Find where the given text appears and provide that cell's center as [X, Y] coordinate. 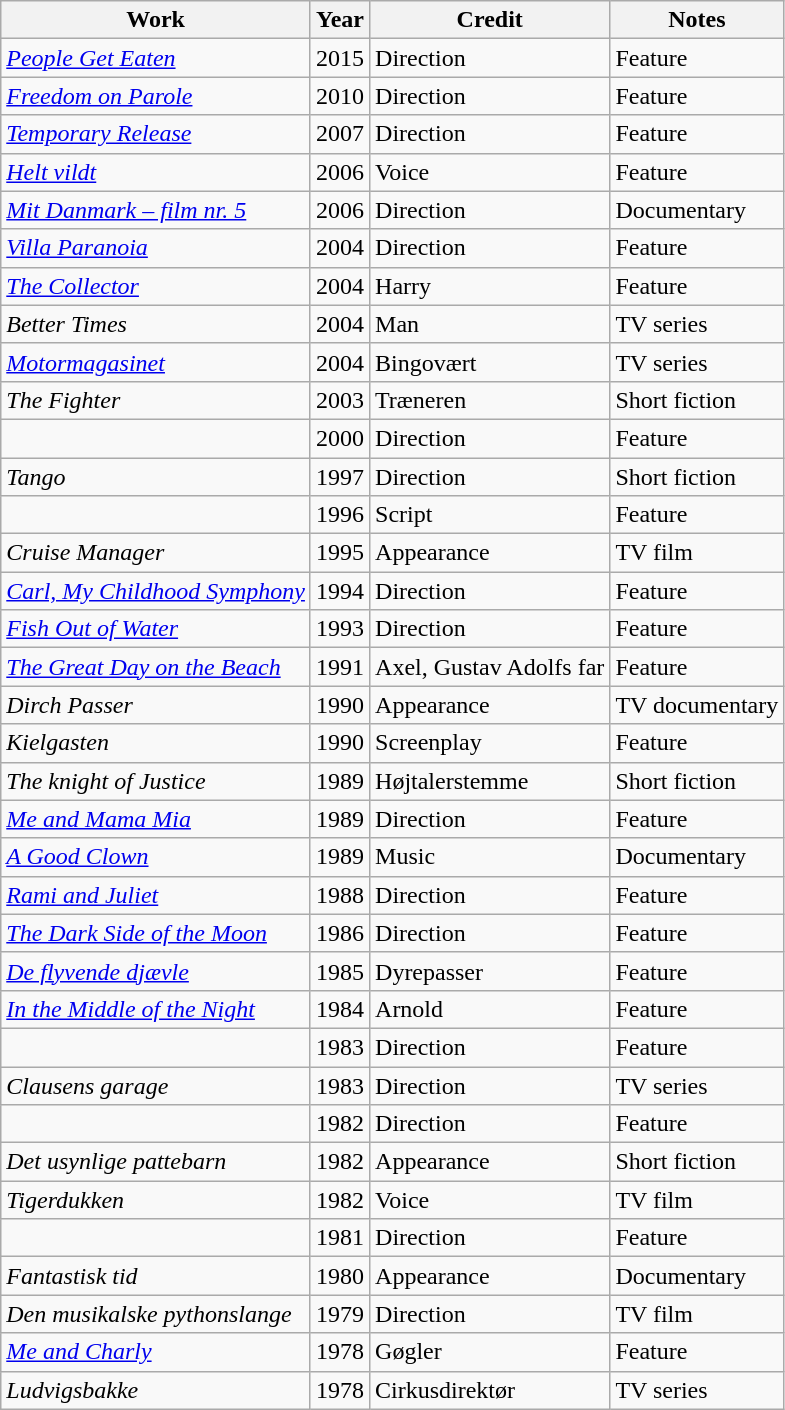
A Good Clown [156, 857]
TV documentary [697, 705]
Bingovært [490, 362]
Kielgasten [156, 743]
Dyrepasser [490, 971]
2000 [340, 438]
Træneren [490, 400]
Gøgler [490, 1352]
2003 [340, 400]
Højtalerstemme [490, 781]
Carl, My Childhood Symphony [156, 591]
1993 [340, 629]
1991 [340, 667]
Mit Danmark – film nr. 5 [156, 210]
1994 [340, 591]
De flyvende djævle [156, 971]
Me and Mama Mia [156, 819]
Axel, Gustav Adolfs far [490, 667]
People Get Eaten [156, 58]
Helt vildt [156, 172]
Motormagasinet [156, 362]
1985 [340, 971]
1980 [340, 1276]
Music [490, 857]
Det usynlige pattebarn [156, 1162]
Freedom on Parole [156, 96]
The Dark Side of the Moon [156, 933]
The Collector [156, 286]
1988 [340, 895]
1996 [340, 515]
Year [340, 20]
1979 [340, 1314]
Fantastisk tid [156, 1276]
Harry [490, 286]
Cruise Manager [156, 553]
Work [156, 20]
Tigerdukken [156, 1200]
1984 [340, 1009]
1986 [340, 933]
Dirch Passer [156, 705]
Arnold [490, 1009]
Clausens garage [156, 1085]
Ludvigsbakke [156, 1390]
Temporary Release [156, 134]
In the Middle of the Night [156, 1009]
Cirkusdirektør [490, 1390]
2007 [340, 134]
Screenplay [490, 743]
Me and Charly [156, 1352]
The Fighter [156, 400]
1995 [340, 553]
Den musikalske pythonslange [156, 1314]
2010 [340, 96]
Credit [490, 20]
Script [490, 515]
The knight of Justice [156, 781]
Man [490, 324]
1981 [340, 1238]
The Great Day on the Beach [156, 667]
Notes [697, 20]
Tango [156, 477]
1997 [340, 477]
2015 [340, 58]
Fish Out of Water [156, 629]
Villa Paranoia [156, 248]
Rami and Juliet [156, 895]
Better Times [156, 324]
